Scan for the cell matching the given text and deliver its [X, Y] coordinate at center. 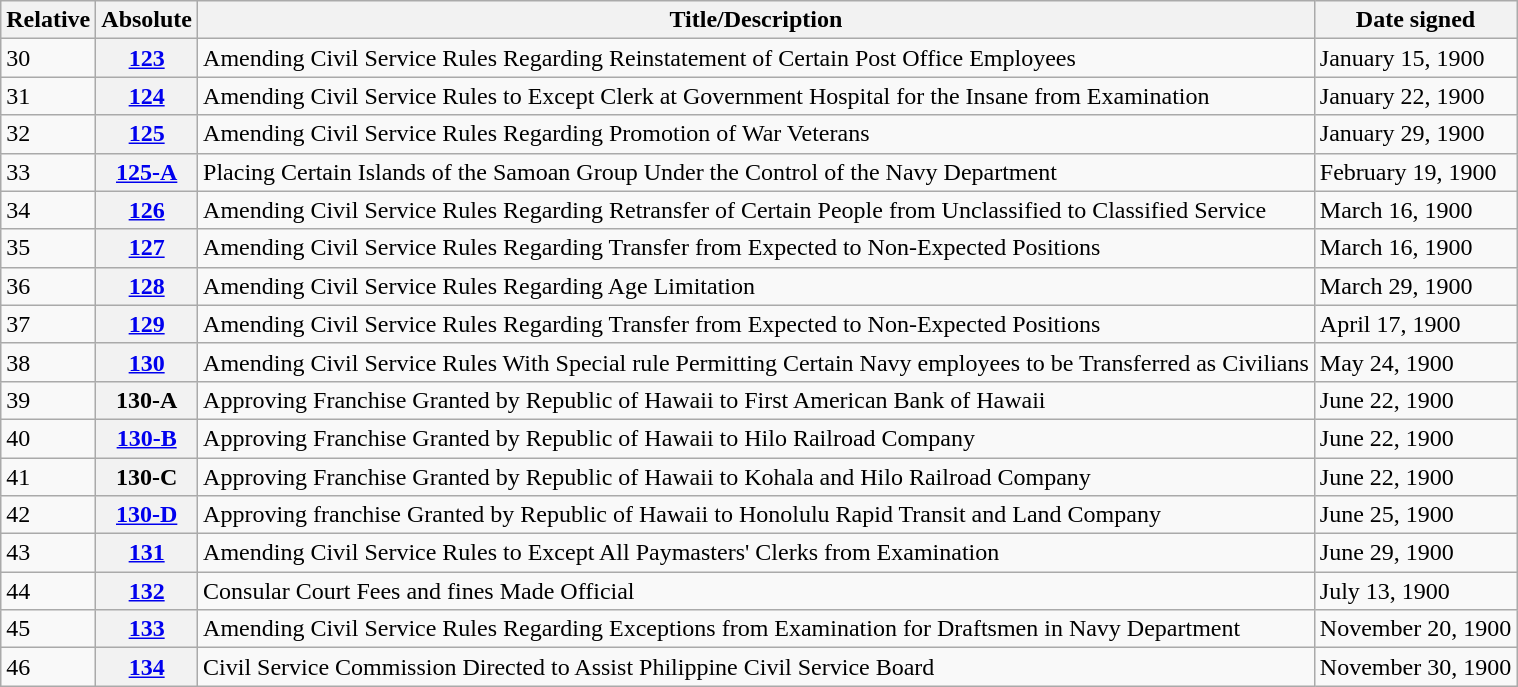
Title/Description [756, 20]
31 [48, 96]
Amending Civil Service Rules Regarding Retransfer of Certain People from Unclassified to Classified Service [756, 210]
Amending Civil Service Rules Regarding Exceptions from Examination for Draftsmen in Navy Department [756, 629]
130-D [147, 515]
41 [48, 477]
40 [48, 438]
130-B [147, 438]
36 [48, 286]
130 [147, 362]
June 29, 1900 [1415, 553]
June 25, 1900 [1415, 515]
July 13, 1900 [1415, 591]
January 22, 1900 [1415, 96]
Amending Civil Service Rules Regarding Reinstatement of Certain Post Office Employees [756, 58]
Absolute [147, 20]
34 [48, 210]
129 [147, 324]
March 29, 1900 [1415, 286]
January 29, 1900 [1415, 134]
42 [48, 515]
Amending Civil Service Rules to Except Clerk at Government Hospital for the Insane from Examination [756, 96]
46 [48, 667]
44 [48, 591]
124 [147, 96]
Approving Franchise Granted by Republic of Hawaii to First American Bank of Hawaii [756, 400]
May 24, 1900 [1415, 362]
130-C [147, 477]
November 20, 1900 [1415, 629]
128 [147, 286]
134 [147, 667]
123 [147, 58]
125-A [147, 172]
131 [147, 553]
April 17, 1900 [1415, 324]
38 [48, 362]
February 19, 1900 [1415, 172]
43 [48, 553]
January 15, 1900 [1415, 58]
Amending Civil Service Rules With Special rule Permitting Certain Navy employees to be Transferred as Civilians [756, 362]
125 [147, 134]
35 [48, 248]
Amending Civil Service Rules Regarding Promotion of War Veterans [756, 134]
Relative [48, 20]
45 [48, 629]
Civil Service Commission Directed to Assist Philippine Civil Service Board [756, 667]
Approving Franchise Granted by Republic of Hawaii to Kohala and Hilo Railroad Company [756, 477]
33 [48, 172]
130-A [147, 400]
Placing Certain Islands of the Samoan Group Under the Control of the Navy Department [756, 172]
November 30, 1900 [1415, 667]
126 [147, 210]
Amending Civil Service Rules Regarding Age Limitation [756, 286]
Amending Civil Service Rules to Except All Paymasters' Clerks from Examination [756, 553]
30 [48, 58]
37 [48, 324]
127 [147, 248]
32 [48, 134]
39 [48, 400]
Approving Franchise Granted by Republic of Hawaii to Hilo Railroad Company [756, 438]
132 [147, 591]
Approving franchise Granted by Republic of Hawaii to Honolulu Rapid Transit and Land Company [756, 515]
Date signed [1415, 20]
133 [147, 629]
Consular Court Fees and fines Made Official [756, 591]
